Output the [X, Y] coordinate of the center of the cell containing the given text.  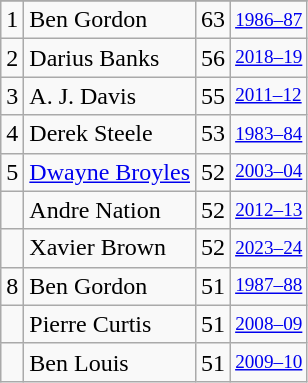
1986–87 [269, 20]
Dwayne Broyles [110, 172]
1 [12, 20]
Ben Louis [110, 362]
2003–04 [269, 172]
2011–12 [269, 96]
2023–24 [269, 248]
56 [214, 58]
2018–19 [269, 58]
Xavier Brown [110, 248]
2009–10 [269, 362]
Pierre Curtis [110, 324]
55 [214, 96]
2012–13 [269, 210]
1983–84 [269, 134]
4 [12, 134]
3 [12, 96]
A. J. Davis [110, 96]
Andre Nation [110, 210]
2008–09 [269, 324]
5 [12, 172]
63 [214, 20]
Darius Banks [110, 58]
8 [12, 286]
2 [12, 58]
53 [214, 134]
Derek Steele [110, 134]
1987–88 [269, 286]
